Output the [X, Y] coordinate of the center of the cell containing the given text.  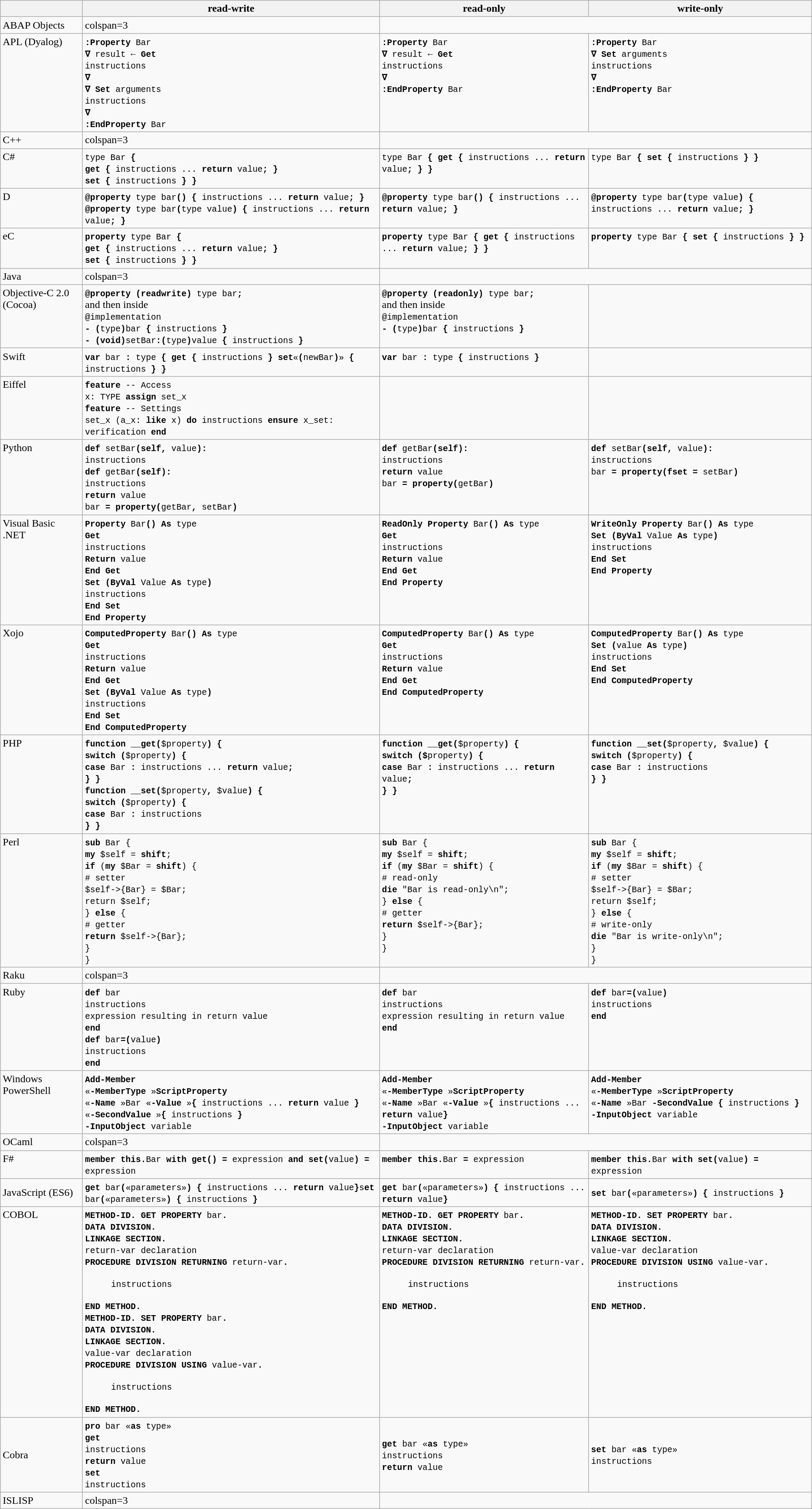
Swift [42, 362]
get bar(«parameters») { instructions ... return value} [484, 1193]
get bar «as type» instructions return value [484, 1455]
var bar : type { instructions } [484, 362]
Perl [42, 900]
C# [42, 168]
ComputedProperty Bar() As typeSet (value As type)instructionsEnd SetEnd ComputedProperty [700, 680]
Add-Member «-MemberType »ScriptProperty «-Name »Bar -SecondValue { instructions } -InputObject variable [700, 1102]
member this.Bar with get() = expression and set(value) = expression [231, 1164]
ComputedProperty Bar() As typeGetinstructionsReturn valueEnd GetEnd ComputedProperty [484, 680]
var bar : type { get { instructions } set«(newBar)» { instructions } } [231, 362]
def bar=(value) instructions end [700, 1027]
member this.Bar with set(value) = expression [700, 1164]
Eiffel [42, 408]
Add-Member «-MemberType »ScriptProperty «-Name »Bar «-Value »{ instructions ... return value } «-SecondValue »{ instructions } -InputObject variable [231, 1102]
Python [42, 477]
property type Bar { get { instructions ... return value; } } [484, 248]
METHOD-ID. SET PROPERTY bar.DATA DIVISION.LINKAGE SECTION.value-var declarationPROCEDURE DIVISION USING value-var.instructions END METHOD. [700, 1312]
property type Bar { set { instructions } } [700, 248]
PHP [42, 784]
pro bar «as type» get instructions return value set instructions [231, 1455]
Raku [42, 975]
OCaml [42, 1142]
read-write [231, 9]
sub Bar { my $self = shift; if (my $Bar = shift) { # read-only die "Bar is read-only\n"; } else { # getter return $self->{Bar}; }} [484, 900]
sub Bar { my $self = shift; if (my $Bar = shift) { # setter $self->{Bar} = $Bar; return $self; } else { # getter return $self->{Bar}; }} [231, 900]
:Property Bar∇ result ← Getinstructions∇∇ Set argumentsinstructions∇:EndProperty Bar [231, 82]
read-only [484, 9]
@property type bar() { instructions ... return value; } [484, 208]
@property type bar() { instructions ... return value; } @property type bar(type value) { instructions ... return value; } [231, 208]
@property (readonly) type bar; and then inside @implementation - (type)bar { instructions } [484, 316]
Property Bar() As typeGetinstructionsReturn valueEnd GetSet (ByVal Value As type)instructionsEnd SetEnd Property [231, 570]
function __set($property, $value) { switch ($property) { case Bar : instructions } } [700, 784]
ABAP Objects [42, 25]
:Property Bar∇ Set argumentsinstructions∇:EndProperty Bar [700, 82]
def bar instructions expression resulting in return value end [484, 1027]
set bar(«parameters») { instructions } [700, 1193]
eC [42, 248]
def setBar(self, value): instructionsdef getBar(self): instructions return valuebar = property(getBar, setBar) [231, 477]
ComputedProperty Bar() As typeGetinstructionsReturn valueEnd GetSet (ByVal Value As type)instructionsEnd SetEnd ComputedProperty [231, 680]
Add-Member «-MemberType »ScriptProperty «-Name »Bar «-Value »{ instructions ... return value} -InputObject variable [484, 1102]
property type Bar { get { instructions ... return value; } set { instructions } } [231, 248]
ReadOnly Property Bar() As typeGetinstructionsReturn valueEnd GetEnd Property [484, 570]
write-only [700, 9]
WriteOnly Property Bar() As typeSet (ByVal Value As type)instructionsEnd SetEnd Property [700, 570]
Ruby [42, 1027]
set bar «as type» instructions [700, 1455]
type Bar { get { instructions ... return value; } set { instructions } } [231, 168]
:Property Bar∇ result ← Getinstructions∇:EndProperty Bar [484, 82]
def setBar(self, value): instructionsbar = property(fset = setBar) [700, 477]
Windows PowerShell [42, 1102]
get bar(«parameters») { instructions ... return value}set bar(«parameters») { instructions } [231, 1193]
feature -- Access x: TYPE assign set_x feature -- Settings set_x (a_x: like x) do instructions ensure x_set: verification end [231, 408]
Objective-C 2.0 (Cocoa) [42, 316]
def bar instructions expression resulting in return value end def bar=(value) instructions end [231, 1027]
@property type bar(type value) { instructions ... return value; } [700, 208]
function __get($property) { switch ($property) { case Bar : instructions ... return value; } } [484, 784]
ISLISP [42, 1500]
sub Bar { my $self = shift; if (my $Bar = shift) { # setter $self->{Bar} = $Bar; return $self; } else { # write-only die "Bar is write-only\n"; }} [700, 900]
Java [42, 276]
Visual Basic .NET [42, 570]
member this.Bar = expression [484, 1164]
type Bar { get { instructions ... return value; } } [484, 168]
type Bar { set { instructions } } [700, 168]
def getBar(self): instructions return valuebar = property(getBar) [484, 477]
METHOD-ID. GET PROPERTY bar.DATA DIVISION.LINKAGE SECTION.return-var declarationPROCEDURE DIVISION RETURNING return-var.instructions END METHOD. [484, 1312]
D [42, 208]
APL (Dyalog) [42, 82]
C++ [42, 140]
F# [42, 1164]
Xojo [42, 680]
JavaScript (ES6) [42, 1193]
@property (readwrite) type bar; and then inside @implementation - (type)bar { instructions } - (void)setBar:(type)value { instructions } [231, 316]
COBOL [42, 1312]
Cobra [42, 1455]
